Detect which cell encompasses the target text, then output its (x, y) center coordinate. 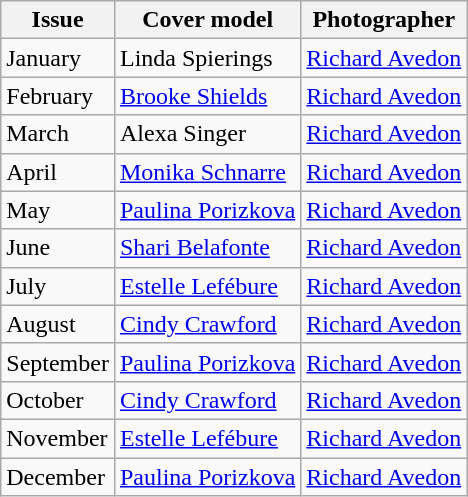
March (58, 134)
January (58, 58)
Photographer (384, 20)
February (58, 96)
Monika Schnarre (207, 172)
April (58, 172)
July (58, 286)
August (58, 324)
Shari Belafonte (207, 248)
June (58, 248)
September (58, 362)
December (58, 477)
Brooke Shields (207, 96)
October (58, 400)
Alexa Singer (207, 134)
May (58, 210)
Issue (58, 20)
November (58, 438)
Cover model (207, 20)
Linda Spierings (207, 58)
